From the cell containing the given text, extract its center point as (x, y) coordinate. 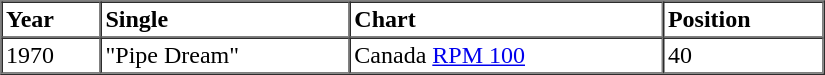
Year (52, 20)
Canada RPM 100 (507, 56)
Chart (507, 20)
1970 (52, 56)
"Pipe Dream" (226, 56)
40 (743, 56)
Position (743, 20)
Single (226, 20)
